Scan for the cell matching the given text and deliver its [x, y] coordinate at center. 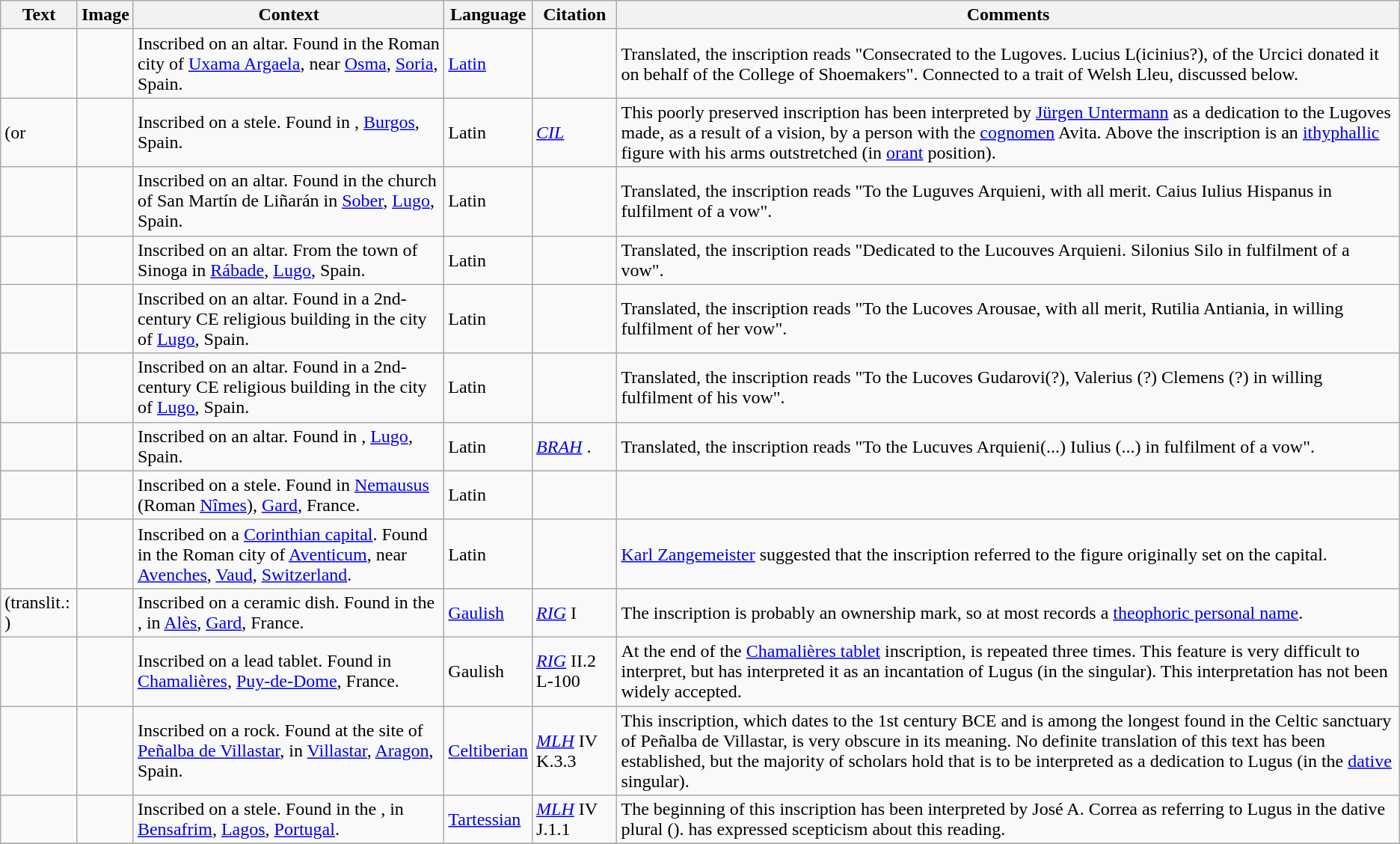
Inscribed on a rock. Found at the site of Peñalba de Villastar, in Villastar, Aragon, Spain. [289, 751]
RIG I [574, 612]
Inscribed on an altar. Found in , Lugo, Spain. [289, 446]
Inscribed on a stele. Found in the , in Bensafrim, Lagos, Portugal. [289, 820]
Inscribed on a ceramic dish. Found in the , in Alès, Gard, France. [289, 612]
Inscribed on an altar. Found in the church of San Martín de Liñarán in Sober, Lugo, Spain. [289, 201]
Language [488, 15]
MLH IV J.1.1 [574, 820]
(translit.: ) [39, 612]
Context [289, 15]
Image [105, 15]
Celtiberian [488, 751]
Text [39, 15]
Translated, the inscription reads "To the Lucoves Gudarovi(?), Valerius (?) Clemens (?) in willing fulfilment of his vow". [1008, 388]
Inscribed on an altar. From the town of Sinoga in Rábade, Lugo, Spain. [289, 260]
The inscription is probably an ownership mark, so at most records a theophoric personal name. [1008, 612]
Inscribed on an altar. Found in the Roman city of Uxama Argaela, near Osma, Soria, Spain. [289, 64]
CIL [574, 132]
Comments [1008, 15]
Inscribed on a stele. Found in , Burgos, Spain. [289, 132]
BRAH . [574, 446]
(or [39, 132]
Inscribed on a lead tablet. Found in Chamalières, Puy-de-Dome, France. [289, 671]
Citation [574, 15]
MLH IV K.3.3 [574, 751]
Inscribed on a stele. Found in Nemausus (Roman Nîmes), Gard, France. [289, 495]
Tartessian [488, 820]
Translated, the inscription reads "To the Lucuves Arquieni(...) Iulius (...) in fulfilment of a vow". [1008, 446]
Translated, the inscription reads "To the Luguves Arquieni, with all merit. Caius Iulius Hispanus in fulfilment of a vow". [1008, 201]
Translated, the inscription reads "Dedicated to the Lucouves Arquieni. Silonius Silo in fulfilment of a vow". [1008, 260]
Translated, the inscription reads "To the Lucoves Arousae, with all merit, Rutilia Antiania, in willing fulfilment of her vow". [1008, 319]
RIG II.2 L-100 [574, 671]
Karl Zangemeister suggested that the inscription referred to the figure originally set on the capital. [1008, 554]
Inscribed on a Corinthian capital. Found in the Roman city of Aventicum, near Avenches, Vaud, Switzerland. [289, 554]
